Search for the cell housing the specified text and yield its (X, Y) center coordinate. 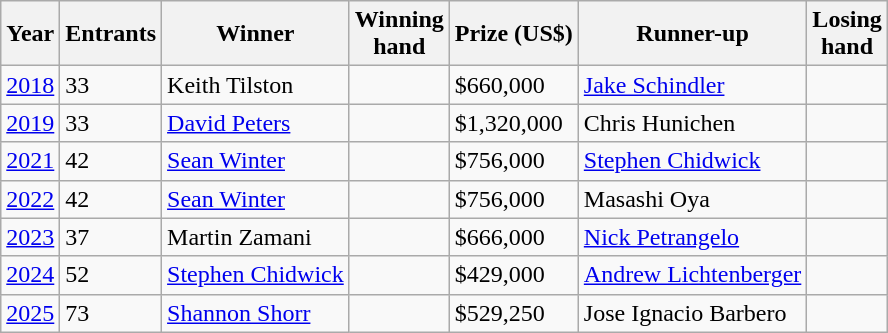
$429,000 (514, 275)
2023 (30, 237)
Nick Petrangelo (692, 237)
2021 (30, 161)
Masashi Oya (692, 199)
Losinghand (847, 34)
2022 (30, 199)
2018 (30, 85)
Prize (US$) (514, 34)
Winninghand (399, 34)
$529,250 (514, 313)
Entrants (111, 34)
73 (111, 313)
Year (30, 34)
Jose Ignacio Barbero (692, 313)
$660,000 (514, 85)
Andrew Lichtenberger (692, 275)
Runner-up (692, 34)
Chris Hunichen (692, 123)
$1,320,000 (514, 123)
2024 (30, 275)
Martin Zamani (256, 237)
$666,000 (514, 237)
2025 (30, 313)
Winner (256, 34)
Jake Schindler (692, 85)
52 (111, 275)
37 (111, 237)
Shannon Shorr (256, 313)
Keith Tilston (256, 85)
2019 (30, 123)
David Peters (256, 123)
